Capture the cell that displays the provided text and extract its [x, y] central coordinate. 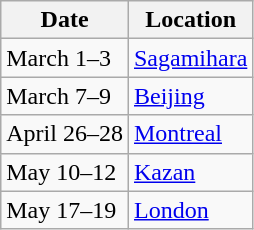
March 7–9 [65, 96]
March 1–3 [65, 58]
Sagamihara [190, 58]
May 10–12 [65, 172]
Date [65, 20]
May 17–19 [65, 210]
Beijing [190, 96]
Montreal [190, 134]
Location [190, 20]
London [190, 210]
April 26–28 [65, 134]
Kazan [190, 172]
